Scan for the cell matching the given text and deliver its [X, Y] coordinate at center. 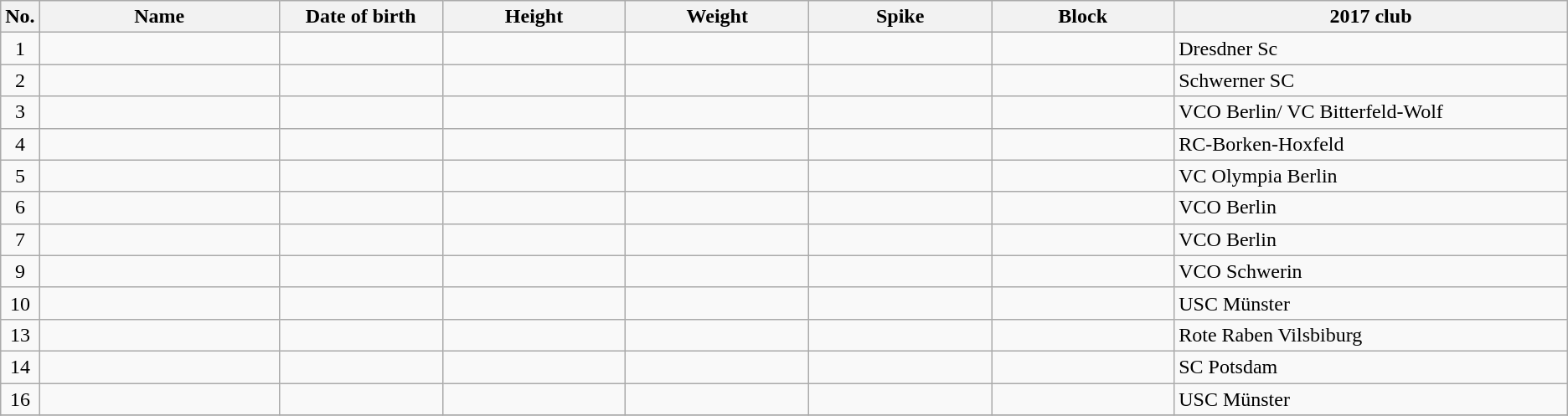
No. [20, 17]
2017 club [1371, 17]
10 [20, 303]
13 [20, 335]
VC Olympia Berlin [1371, 176]
3 [20, 112]
Spike [900, 17]
2 [20, 80]
9 [20, 271]
16 [20, 399]
Height [534, 17]
RC-Borken-Hoxfeld [1371, 144]
Schwerner SC [1371, 80]
SC Potsdam [1371, 367]
5 [20, 176]
Rote Raben Vilsbiburg [1371, 335]
1 [20, 49]
4 [20, 144]
VCO Schwerin [1371, 271]
14 [20, 367]
Date of birth [360, 17]
7 [20, 239]
Weight [717, 17]
VCO Berlin/ VC Bitterfeld-Wolf [1371, 112]
Block [1083, 17]
Name [159, 17]
Dresdner Sc [1371, 49]
6 [20, 208]
